Capture the cell that displays the provided text and extract its (X, Y) central coordinate. 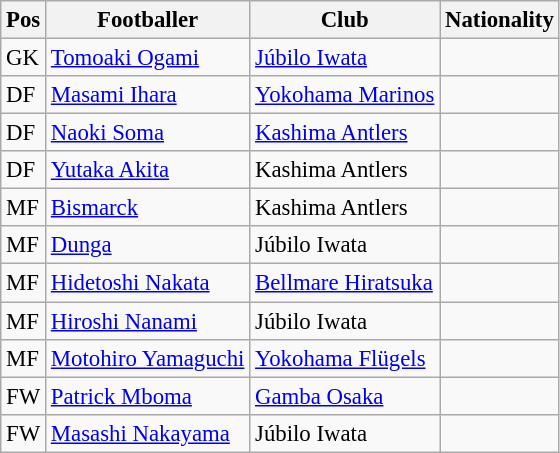
Masashi Nakayama (148, 433)
Motohiro Yamaguchi (148, 358)
Bellmare Hiratsuka (345, 283)
Dunga (148, 245)
Hidetoshi Nakata (148, 283)
Patrick Mboma (148, 396)
Yokohama Flügels (345, 358)
Tomoaki Ogami (148, 58)
Yokohama Marinos (345, 95)
Footballer (148, 20)
Yutaka Akita (148, 170)
Naoki Soma (148, 133)
Masami Ihara (148, 95)
Gamba Osaka (345, 396)
Pos (24, 20)
GK (24, 58)
Nationality (500, 20)
Hiroshi Nanami (148, 321)
Club (345, 20)
Bismarck (148, 208)
